Capture the cell that displays the provided text and extract its [x, y] central coordinate. 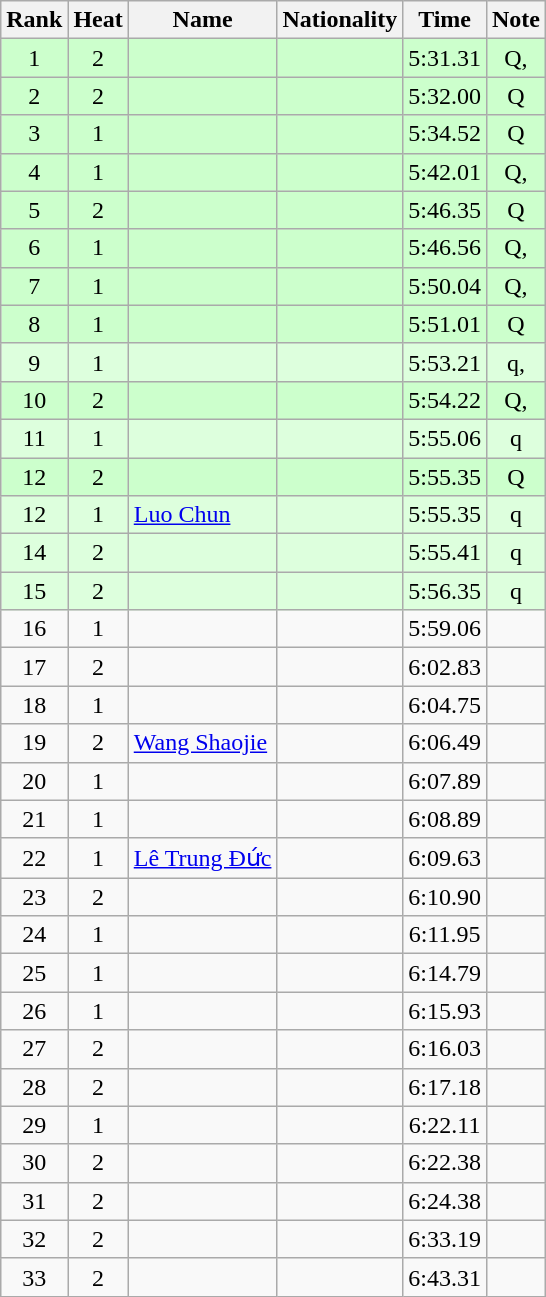
6:43.31 [445, 1277]
6:24.38 [445, 1201]
6:06.49 [445, 743]
5:50.04 [445, 286]
6:08.89 [445, 819]
6:09.63 [445, 858]
23 [34, 897]
6:33.19 [445, 1239]
6:10.90 [445, 897]
5:51.01 [445, 324]
Rank [34, 20]
5 [34, 210]
29 [34, 1125]
5:46.56 [445, 248]
10 [34, 400]
Wang Shaojie [202, 743]
11 [34, 438]
26 [34, 1011]
7 [34, 286]
21 [34, 819]
14 [34, 553]
3 [34, 134]
6:22.11 [445, 1125]
Time [445, 20]
4 [34, 172]
Luo Chun [202, 515]
6 [34, 248]
5:54.22 [445, 400]
Name [202, 20]
32 [34, 1239]
5:31.31 [445, 58]
8 [34, 324]
Heat [98, 20]
5:34.52 [445, 134]
Lê Trung Đức [202, 858]
5:55.41 [445, 553]
18 [34, 705]
q, [516, 362]
5:53.21 [445, 362]
5:46.35 [445, 210]
6:07.89 [445, 781]
6:17.18 [445, 1087]
17 [34, 667]
22 [34, 858]
20 [34, 781]
33 [34, 1277]
28 [34, 1087]
5:32.00 [445, 96]
9 [34, 362]
Nationality [340, 20]
16 [34, 629]
31 [34, 1201]
5:56.35 [445, 591]
6:22.38 [445, 1163]
25 [34, 973]
6:15.93 [445, 1011]
15 [34, 591]
6:04.75 [445, 705]
27 [34, 1049]
Note [516, 20]
5:42.01 [445, 172]
30 [34, 1163]
6:16.03 [445, 1049]
6:14.79 [445, 973]
5:55.06 [445, 438]
6:11.95 [445, 935]
24 [34, 935]
5:59.06 [445, 629]
19 [34, 743]
6:02.83 [445, 667]
